For the text-containing cell, return its midpoint in (X, Y) coordinate format. 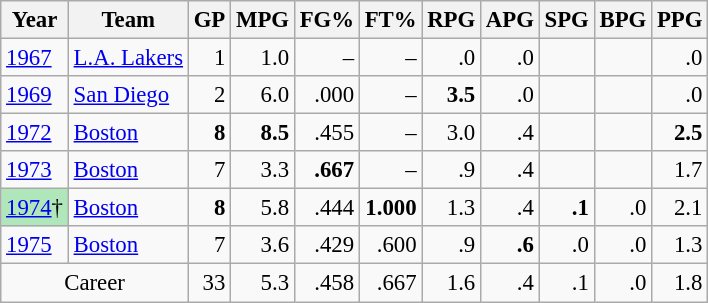
FT% (390, 20)
Team (128, 20)
.458 (326, 283)
1969 (35, 95)
1975 (35, 245)
1973 (35, 170)
FG% (326, 20)
.429 (326, 245)
.000 (326, 95)
6.0 (263, 95)
.600 (390, 245)
2.5 (680, 133)
1.6 (452, 283)
1.000 (390, 208)
5.3 (263, 283)
3.0 (452, 133)
1.8 (680, 283)
Career (95, 283)
San Diego (128, 95)
.444 (326, 208)
1.0 (263, 58)
MPG (263, 20)
Year (35, 20)
RPG (452, 20)
SPG (566, 20)
1967 (35, 58)
1 (209, 58)
BPG (622, 20)
5.8 (263, 208)
33 (209, 283)
GP (209, 20)
1972 (35, 133)
3.5 (452, 95)
2.1 (680, 208)
1974† (35, 208)
L.A. Lakers (128, 58)
.455 (326, 133)
8.5 (263, 133)
3.6 (263, 245)
.6 (510, 245)
PPG (680, 20)
APG (510, 20)
2 (209, 95)
1.7 (680, 170)
3.3 (263, 170)
